For the text-containing cell, return its midpoint in (x, y) coordinate format. 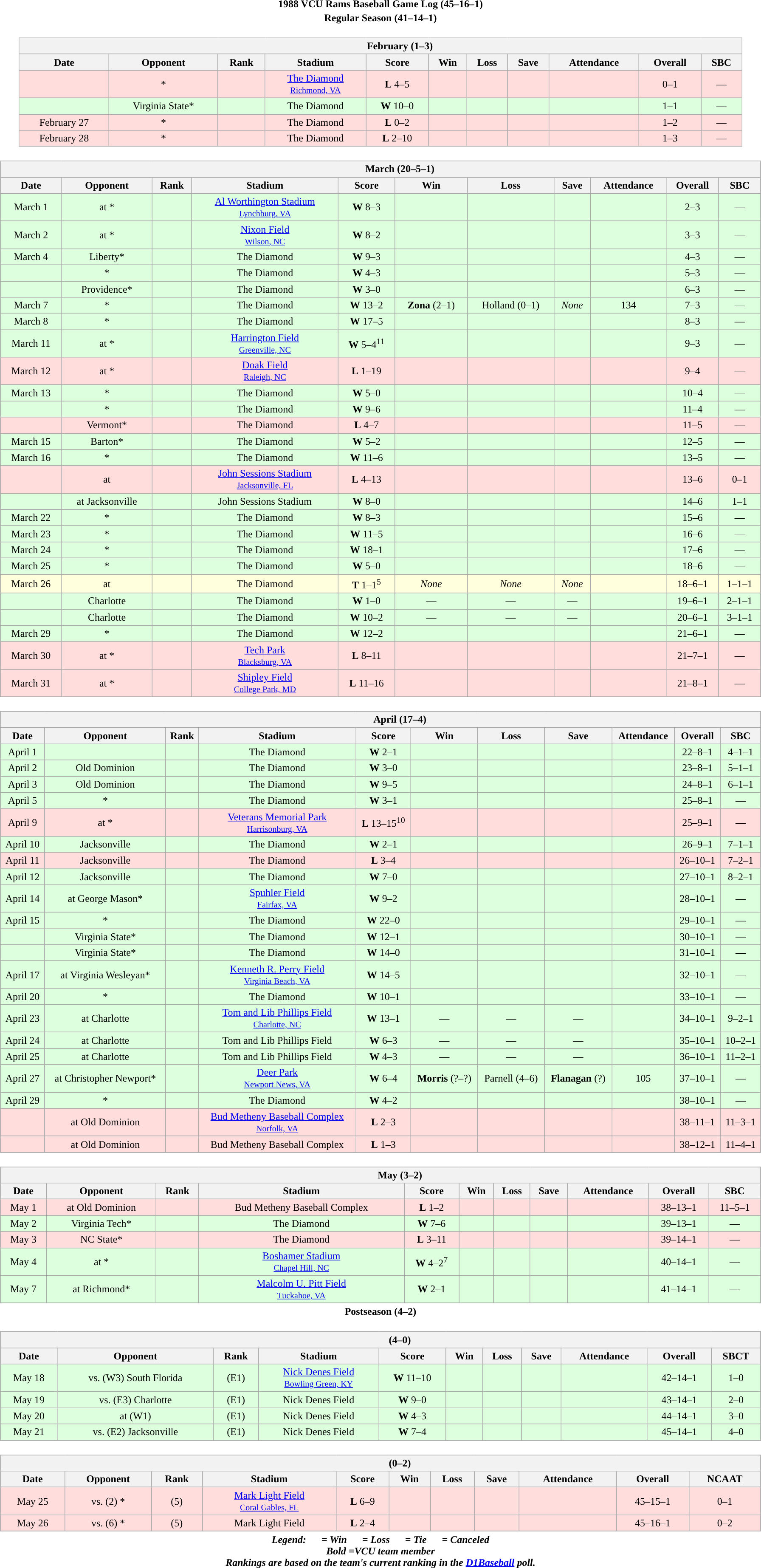
29–10–1 (697, 921)
8–3 (692, 322)
26–10–1 (697, 860)
at Jacksonville (107, 501)
L 0–2 (397, 122)
12–5 (692, 441)
vs. (W3) South Florida (135, 1378)
33–10–1 (697, 997)
7–1–1 (741, 844)
March 13 (31, 393)
W 6–4 (383, 1078)
April 2 (23, 768)
4–3 (692, 257)
at Christopher Newport* (105, 1078)
7–3 (692, 305)
W 17–5 (366, 322)
2–3 (692, 207)
Boshamer StadiumChapel Hill, NC (302, 1262)
Flanagan (?) (578, 1078)
Providence* (107, 289)
134 (629, 305)
April 17 (23, 975)
April 9 (23, 822)
4–0 (736, 1432)
L 3–4 (383, 860)
Zona (2–1) (431, 305)
16–6 (692, 534)
2–1–1 (740, 601)
L 6–9 (363, 1501)
at George Mason* (105, 898)
T 1–15 (366, 584)
39–13–1 (679, 1223)
3–3 (692, 234)
L 1–19 (366, 371)
Spuhler FieldFairfax, VA (277, 898)
Mark Light Field (269, 1523)
March 23 (31, 534)
March 15 (31, 441)
Holland (0–1) (511, 305)
W 9–0 (412, 1400)
42–14–1 (679, 1378)
10–4 (692, 393)
April 14 (23, 898)
NCAAT (724, 1479)
March 26 (31, 584)
February (1–3) (380, 46)
11–3–1 (741, 1122)
W 7–4 (412, 1432)
W 9–6 (366, 409)
32–10–1 (697, 975)
W 4–2 (383, 1100)
L 2–10 (397, 138)
9–4 (692, 371)
April 12 (23, 876)
Deer ParkNewport News, VA (277, 1078)
April 11 (23, 860)
at Richmond* (101, 1289)
March 31 (31, 683)
April 20 (23, 997)
21–7–1 (692, 655)
28–10–1 (697, 898)
L 8–11 (366, 655)
L 1–2 (432, 1207)
18–6 (692, 566)
24–8–1 (697, 784)
W 22–0 (383, 921)
38–13–1 (679, 1207)
W 10–2 (366, 617)
W 11–5 (366, 534)
1–1–1 (740, 584)
27–10–1 (697, 876)
May 18 (29, 1378)
W 1–0 (366, 601)
March 2 (31, 234)
April 15 (23, 921)
25–8–1 (697, 800)
March 4 (31, 257)
21–8–1 (692, 683)
9–3 (692, 343)
40–14–1 (679, 1262)
31–10–1 (697, 953)
W 11–6 (366, 458)
May 7 (24, 1289)
3–0 (736, 1416)
February 28 (64, 138)
Shipley FieldCollege Park, MD (265, 683)
at (W1) (135, 1416)
NC State* (101, 1240)
W 9–2 (383, 898)
41–14–1 (679, 1289)
April 29 (23, 1100)
30–10–1 (697, 937)
10–2–1 (741, 1040)
John Sessions StadiumJacksonville, FL (265, 479)
W 18–1 (366, 550)
vs. (2) * (108, 1501)
W 10–1 (383, 997)
W 8–2 (366, 234)
March 16 (31, 458)
17–6 (692, 550)
Bud Metheny Baseball ComplexNorfolk, VA (277, 1122)
37–10–1 (697, 1078)
105 (643, 1078)
1–3 (670, 138)
Vermont* (107, 425)
21–6–1 (692, 633)
18–6–1 (692, 584)
13–6 (692, 479)
W 10–0 (397, 106)
April 1 (23, 752)
11–5–1 (735, 1207)
Al Worthington StadiumLynchburg, VA (265, 207)
W 9–3 (366, 257)
19–6–1 (692, 601)
0–2 (724, 1523)
Harrington Field Greenville, NC (265, 343)
April 27 (23, 1078)
Liberty* (107, 257)
L 4–7 (366, 425)
L 4–13 (366, 479)
W 11–10 (412, 1378)
vs. (E3) Charlotte (135, 1400)
March 8 (31, 322)
(0–2) (380, 1463)
W 5–411 (366, 343)
Virginia Tech* (101, 1223)
April 5 (23, 800)
14–6 (692, 501)
25–9–1 (697, 822)
8–2–1 (741, 876)
May 1 (24, 1207)
W 14–0 (383, 953)
April 24 (23, 1040)
February 27 (64, 122)
6–3 (692, 289)
20–6–1 (692, 617)
39–14–1 (679, 1240)
22–8–1 (697, 752)
11–4 (692, 409)
vs. (6) * (108, 1523)
23–8–1 (697, 768)
36–10–1 (697, 1057)
W 5–2 (366, 441)
45–15–1 (653, 1501)
March 24 (31, 550)
May 20 (29, 1416)
W 3–1 (383, 800)
March 1 (31, 207)
April (17–4) (380, 720)
Nick Denes FieldBowling Green, KY (318, 1378)
15–6 (692, 517)
May 4 (24, 1262)
L 13–1510 (383, 822)
L 11–16 (366, 683)
6–1–1 (741, 784)
Morris (?–?) (444, 1078)
Tom and Lib Phillips FieldCharlotte, NC (277, 1019)
44–14–1 (679, 1416)
Tech ParkBlacksburg, VA (265, 655)
Doak FieldRaleigh, NC (265, 371)
W 12–2 (366, 633)
W 7–0 (383, 876)
L 1–3 (383, 1144)
March (20–5–1) (380, 169)
L 2–3 (383, 1122)
1–2 (670, 122)
May 3 (24, 1240)
Malcolm U. Pitt FieldTuckahoe, VA (302, 1289)
Parnell (4–6) (511, 1078)
March 29 (31, 633)
Kenneth R. Perry FieldVirginia Beach, VA (277, 975)
L 2–4 (363, 1523)
38–10–1 (697, 1100)
May 21 (29, 1432)
3–1–1 (740, 617)
W 7–6 (432, 1223)
John Sessions Stadium (265, 501)
March 25 (31, 566)
W 4–27 (432, 1262)
35–10–1 (697, 1040)
W 6–3 (383, 1040)
1–0 (736, 1378)
March 30 (31, 655)
March 11 (31, 343)
March 7 (31, 305)
L 3–11 (432, 1240)
vs. (E2) Jacksonville (135, 1432)
SBCT (736, 1356)
Nixon FieldWilson, NC (265, 234)
26–9–1 (697, 844)
5–1–1 (741, 768)
March 22 (31, 517)
L 4–5 (397, 84)
Barton* (107, 441)
April 25 (23, 1057)
Mark Light FieldCoral Gables, FL (269, 1501)
2–0 (736, 1400)
13–5 (692, 458)
May 2 (24, 1223)
11–5 (692, 425)
May (3–2) (380, 1175)
34–10–1 (697, 1019)
38–12–1 (697, 1144)
May 25 (33, 1501)
May 19 (29, 1400)
The DiamondRichmond, VA (316, 84)
Veterans Memorial ParkHarrisonburg, VA (277, 822)
May 26 (33, 1523)
April 3 (23, 784)
45–16–1 (653, 1523)
W 12–1 (383, 937)
April 23 (23, 1019)
5–3 (692, 273)
April 10 (23, 844)
38–11–1 (697, 1122)
March 12 (31, 371)
W 13–1 (383, 1019)
(4–0) (380, 1340)
43–14–1 (679, 1400)
W 9–5 (383, 784)
W 14–5 (383, 975)
W 8–0 (366, 501)
W 13–2 (366, 305)
at Virginia Wesleyan* (105, 975)
9–2–1 (741, 1019)
11–2–1 (741, 1057)
4–1–1 (741, 752)
7–2–1 (741, 860)
11–4–1 (741, 1144)
45–14–1 (679, 1432)
